Locate the cell with the specified text and output its (X, Y) center coordinate. 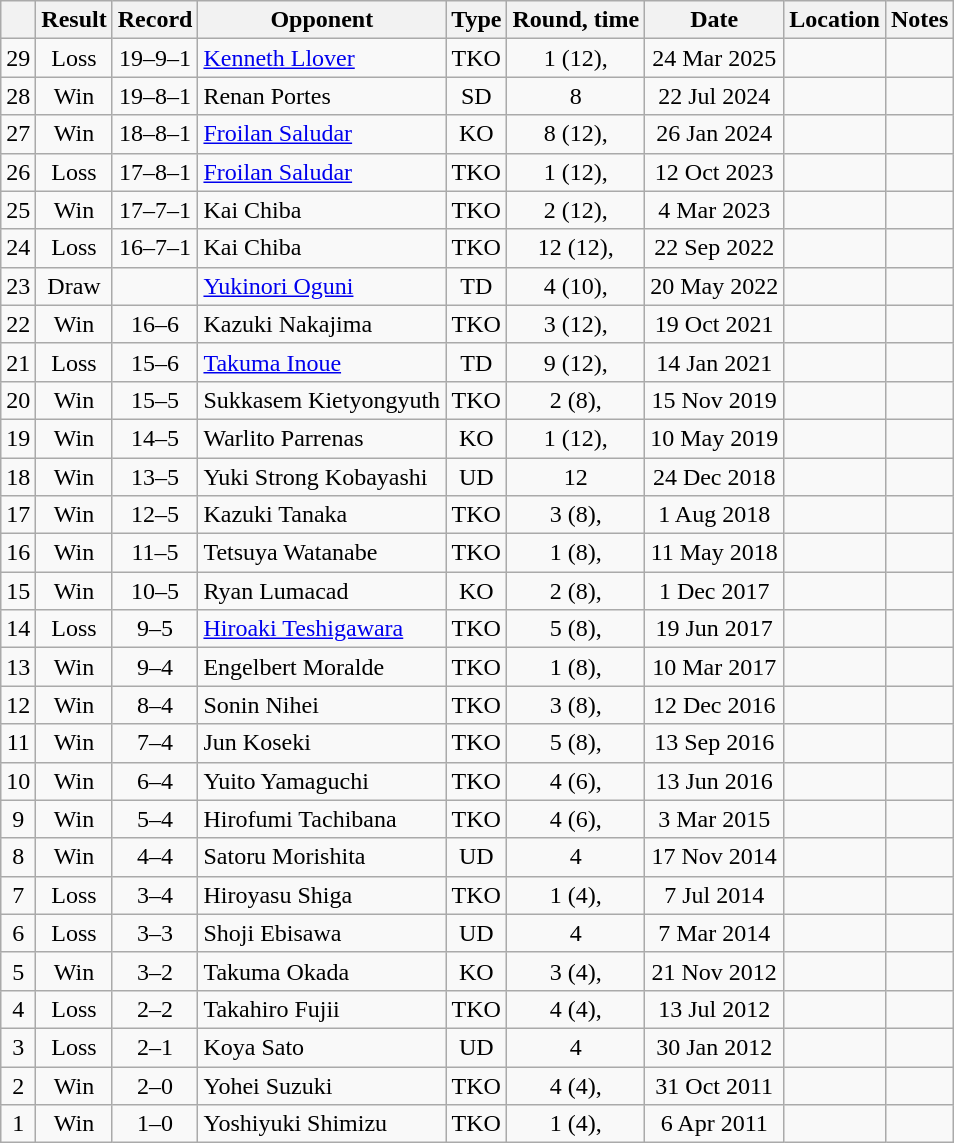
Hirofumi Tachibana (322, 819)
1 Dec 2017 (714, 591)
9 (12), (576, 362)
10 (18, 781)
13 Sep 2016 (714, 743)
16 (18, 553)
10 Mar 2017 (714, 667)
Koya Sato (322, 1047)
13 Jun 2016 (714, 781)
3 (18, 1047)
Yuito Yamaguchi (322, 781)
Kazuki Nakajima (322, 324)
5–4 (155, 819)
9–5 (155, 629)
Kazuki Tanaka (322, 515)
15 (18, 591)
Yukinori Oguni (322, 286)
Location (835, 20)
9 (18, 819)
Opponent (322, 20)
22 Jul 2024 (714, 96)
7–4 (155, 743)
21 (18, 362)
Hiroaki Teshigawara (322, 629)
22 Sep 2022 (714, 248)
12 Dec 2016 (714, 705)
Warlito Parrenas (322, 438)
20 (18, 400)
20 May 2022 (714, 286)
15 Nov 2019 (714, 400)
Kenneth Llover (322, 58)
19 Jun 2017 (714, 629)
Notes (919, 20)
23 (18, 286)
7 Jul 2014 (714, 895)
4 (10), (576, 286)
5 (18, 971)
26 Jan 2024 (714, 134)
Yohei Suzuki (322, 1085)
Record (155, 20)
7 (18, 895)
6 (18, 933)
10 May 2019 (714, 438)
7 Mar 2014 (714, 933)
Hiroyasu Shiga (322, 895)
31 Oct 2011 (714, 1085)
Takuma Inoue (322, 362)
29 (18, 58)
18 (18, 477)
25 (18, 210)
6–4 (155, 781)
Tetsuya Watanabe (322, 553)
Yuki Strong Kobayashi (322, 477)
2–0 (155, 1085)
13–5 (155, 477)
27 (18, 134)
Type (476, 20)
15–6 (155, 362)
10–5 (155, 591)
14 Jan 2021 (714, 362)
Shoji Ebisawa (322, 933)
16–6 (155, 324)
19 Oct 2021 (714, 324)
3 (4), (576, 971)
2 (18, 1085)
17 Nov 2014 (714, 857)
3 Mar 2015 (714, 819)
9–4 (155, 667)
8–4 (155, 705)
19–8–1 (155, 96)
24 Dec 2018 (714, 477)
1–0 (155, 1124)
14–5 (155, 438)
Round, time (576, 20)
16–7–1 (155, 248)
Jun Koseki (322, 743)
3–2 (155, 971)
26 (18, 172)
Sonin Nihei (322, 705)
Draw (74, 286)
28 (18, 96)
18–8–1 (155, 134)
3–4 (155, 895)
2–2 (155, 1009)
Ryan Lumacad (322, 591)
24 Mar 2025 (714, 58)
24 (18, 248)
21 Nov 2012 (714, 971)
Result (74, 20)
Takahiro Fujii (322, 1009)
1 Aug 2018 (714, 515)
17–7–1 (155, 210)
8 (12), (576, 134)
30 Jan 2012 (714, 1047)
22 (18, 324)
14 (18, 629)
Date (714, 20)
11–5 (155, 553)
19–9–1 (155, 58)
1 (18, 1124)
Renan Portes (322, 96)
15–5 (155, 400)
17–8–1 (155, 172)
4–4 (155, 857)
2–1 (155, 1047)
Engelbert Moralde (322, 667)
12 (12), (576, 248)
12 Oct 2023 (714, 172)
19 (18, 438)
Yoshiyuki Shimizu (322, 1124)
6 Apr 2011 (714, 1124)
SD (476, 96)
Satoru Morishita (322, 857)
11 (18, 743)
11 May 2018 (714, 553)
2 (12), (576, 210)
Takuma Okada (322, 971)
Sukkasem Kietyongyuth (322, 400)
17 (18, 515)
4 Mar 2023 (714, 210)
12–5 (155, 515)
3–3 (155, 933)
13 (18, 667)
13 Jul 2012 (714, 1009)
3 (12), (576, 324)
